From the cell containing the given text, extract its center point as (x, y) coordinate. 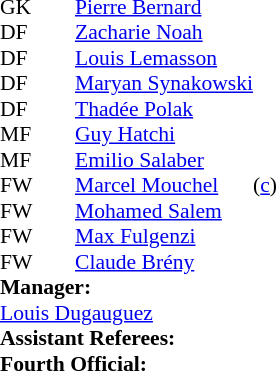
Zacharie Noah (164, 33)
Manager: (126, 287)
Max Fulgenzi (164, 237)
Mohamed Salem (164, 211)
Thadée Polak (164, 109)
Claude Brény (164, 262)
Louis Lemasson (164, 58)
Marcel Mouchel (164, 185)
Guy Hatchi (164, 135)
Maryan Synakowski (164, 83)
Emilio Salaber (164, 160)
